Pinpoint the cell where the given text exists, returning its [X, Y] midpoint coordinate. 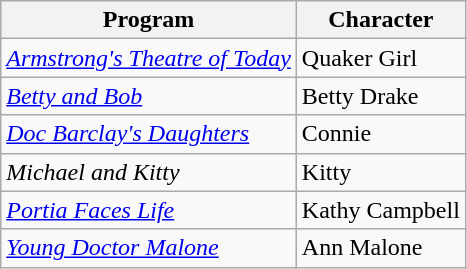
Program [149, 20]
Kitty [380, 172]
Quaker Girl [380, 58]
Connie [380, 134]
Ann Malone [380, 248]
Kathy Campbell [380, 210]
Armstrong's Theatre of Today [149, 58]
Young Doctor Malone [149, 248]
Betty Drake [380, 96]
Betty and Bob [149, 96]
Character [380, 20]
Portia Faces Life [149, 210]
Michael and Kitty [149, 172]
Doc Barclay's Daughters [149, 134]
